From the cell containing the given text, extract its center point as (X, Y) coordinate. 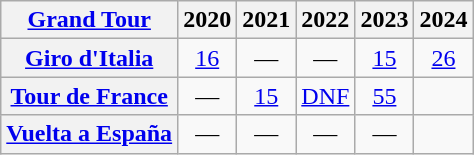
16 (208, 58)
2021 (266, 20)
DNF (326, 96)
2023 (384, 20)
2020 (208, 20)
Grand Tour (90, 20)
Giro d'Italia (90, 58)
2022 (326, 20)
55 (384, 96)
2024 (444, 20)
Tour de France (90, 96)
26 (444, 58)
Vuelta a España (90, 134)
